Locate the cell with the specified text and output its [X, Y] center coordinate. 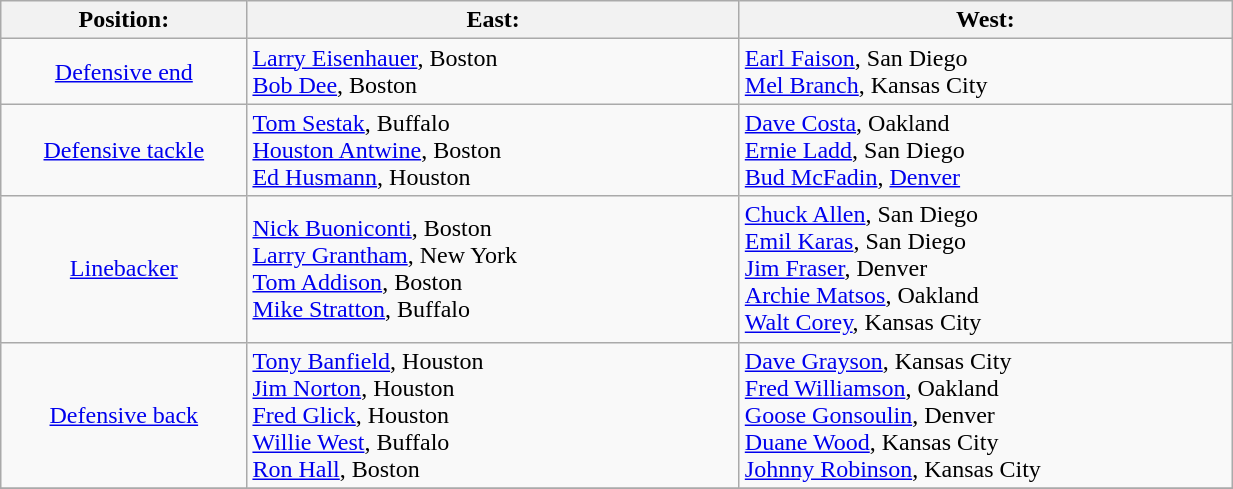
Chuck Allen, San DiegoEmil Karas, San DiegoJim Fraser, DenverArchie Matsos, OaklandWalt Corey, Kansas City [985, 269]
West: [985, 20]
Defensive back [124, 415]
Tony Banfield, HoustonJim Norton, HoustonFred Glick, HoustonWillie West, BuffaloRon Hall, Boston [493, 415]
Dave Costa, OaklandErnie Ladd, San DiegoBud McFadin, Denver [985, 150]
Defensive tackle [124, 150]
Position: [124, 20]
Defensive end [124, 72]
Earl Faison, San DiegoMel Branch, Kansas City [985, 72]
Dave Grayson, Kansas CityFred Williamson, OaklandGoose Gonsoulin, DenverDuane Wood, Kansas CityJohnny Robinson, Kansas City [985, 415]
East: [493, 20]
Linebacker [124, 269]
Tom Sestak, BuffaloHouston Antwine, BostonEd Husmann, Houston [493, 150]
Nick Buoniconti, BostonLarry Grantham, New YorkTom Addison, BostonMike Stratton, Buffalo [493, 269]
Larry Eisenhauer, BostonBob Dee, Boston [493, 72]
